Locate the cell with the specified text and output its (X, Y) center coordinate. 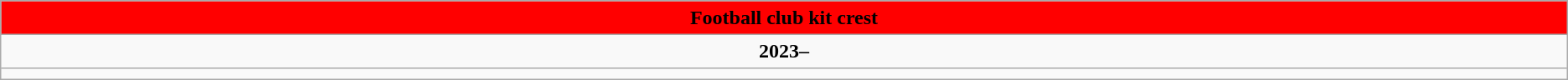
2023– (784, 51)
Football club kit crest (784, 17)
